Provide the [X, Y] coordinate of the cell's center where the given text is located.  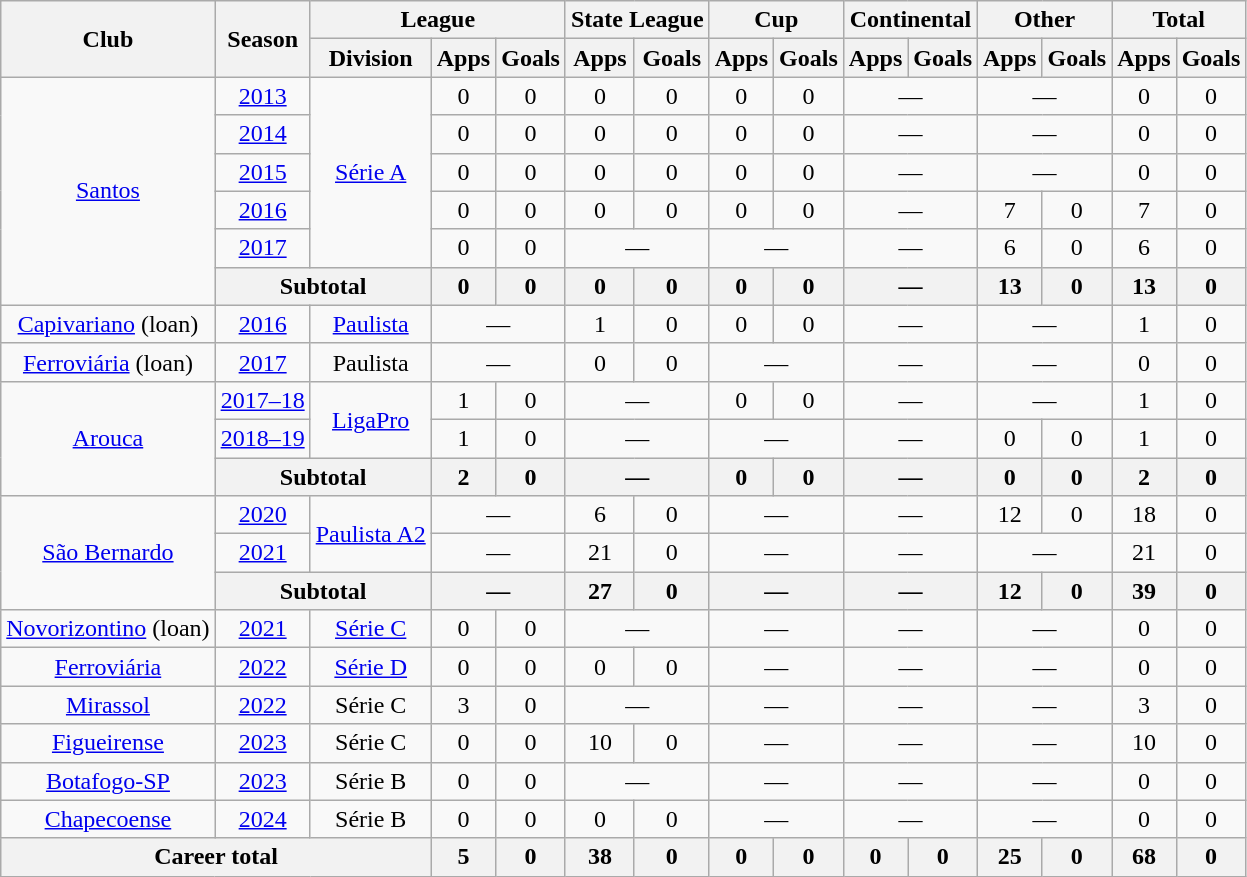
2014 [262, 134]
18 [1144, 515]
Ferroviária [108, 667]
Division [370, 58]
2015 [262, 172]
League [438, 20]
5 [463, 857]
68 [1144, 857]
Ferroviária (loan) [108, 362]
39 [1144, 591]
Cup [776, 20]
Capivariano (loan) [108, 324]
Paulista A2 [370, 534]
Figueirense [108, 743]
São Bernardo [108, 553]
2024 [262, 819]
Other [1045, 20]
LigaPro [370, 419]
Chapecoense [108, 819]
Total [1179, 20]
Novorizontino (loan) [108, 629]
Mirassol [108, 705]
27 [600, 591]
Santos [108, 191]
Season [262, 39]
25 [1010, 857]
2017–18 [262, 400]
Arouca [108, 438]
Série D [370, 667]
Série A [370, 172]
State League [637, 20]
2013 [262, 96]
Career total [216, 857]
2018–19 [262, 438]
Continental [910, 20]
Club [108, 39]
38 [600, 857]
2020 [262, 515]
Botafogo-SP [108, 781]
